Scan for the cell matching the given text and deliver its [X, Y] coordinate at center. 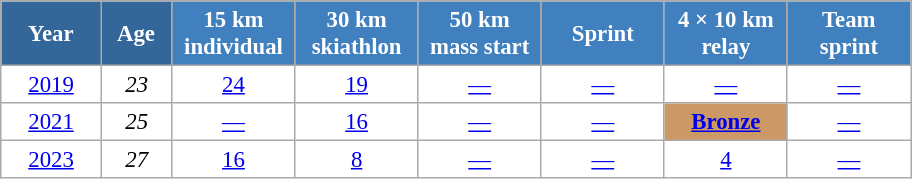
30 km skiathlon [356, 34]
27 [136, 160]
Age [136, 34]
4 × 10 km relay [726, 34]
25 [136, 122]
Bronze [726, 122]
24 [234, 85]
Team sprint [848, 34]
2019 [52, 85]
Sprint [602, 34]
23 [136, 85]
15 km individual [234, 34]
2023 [52, 160]
19 [356, 85]
8 [356, 160]
2021 [52, 122]
4 [726, 160]
Year [52, 34]
50 km mass start [480, 34]
